Scan for the cell matching the given text and deliver its [X, Y] coordinate at center. 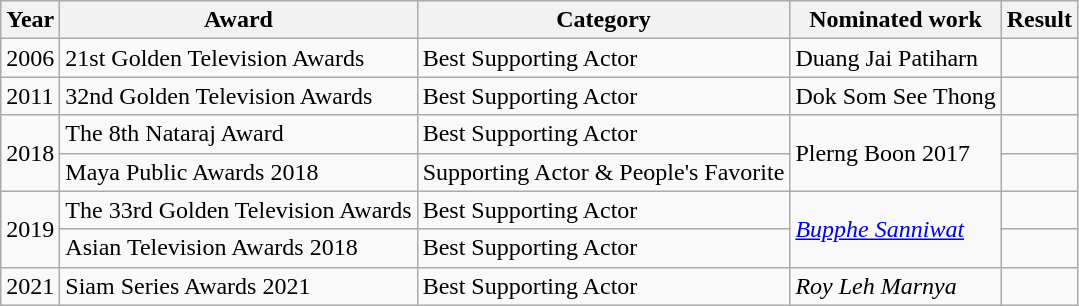
Siam Series Awards 2021 [238, 286]
2021 [30, 286]
Asian Television Awards 2018 [238, 248]
Plerng Boon 2017 [896, 153]
Maya Public Awards 2018 [238, 172]
The 8th Nataraj Award [238, 134]
The 33rd Golden Television Awards [238, 210]
2019 [30, 229]
2018 [30, 153]
2011 [30, 96]
Duang Jai Patiharn [896, 58]
Nominated work [896, 20]
Dok Som See Thong [896, 96]
Award [238, 20]
Supporting Actor & People's Favorite [604, 172]
Category [604, 20]
32nd Golden Television Awards [238, 96]
Result [1039, 20]
Roy Leh Marnya [896, 286]
Year [30, 20]
Bupphe Sanniwat [896, 229]
21st Golden Television Awards [238, 58]
2006 [30, 58]
